Scan for the cell matching the given text and deliver its [X, Y] coordinate at center. 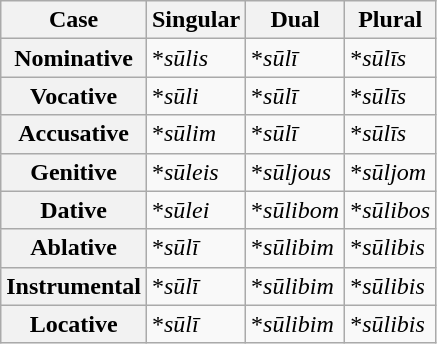
Singular [196, 20]
*sūljous [296, 172]
*sūli [196, 96]
Plural [390, 20]
Ablative [74, 248]
Instrumental [74, 286]
*sūleis [196, 172]
*sūlibos [390, 210]
Accusative [74, 134]
Vocative [74, 96]
Locative [74, 324]
Nominative [74, 58]
*sūljom [390, 172]
*sūlei [196, 210]
*sūlis [196, 58]
Case [74, 20]
Dative [74, 210]
Dual [296, 20]
*sūlibom [296, 210]
*sūlim [196, 134]
Genitive [74, 172]
